Output the (X, Y) coordinate of the center of the cell containing the given text.  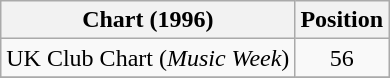
Chart (1996) (148, 20)
UK Club Chart (Music Week) (148, 58)
Position (342, 20)
56 (342, 58)
